Scan for the cell matching the given text and deliver its (x, y) coordinate at center. 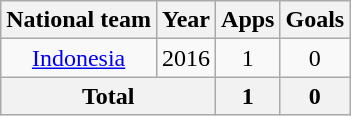
Year (186, 20)
2016 (186, 58)
National team (79, 20)
Total (108, 96)
Indonesia (79, 58)
Apps (248, 20)
Goals (315, 20)
